Return the (x, y) coordinate for the center point of the cell that contains the specified text.  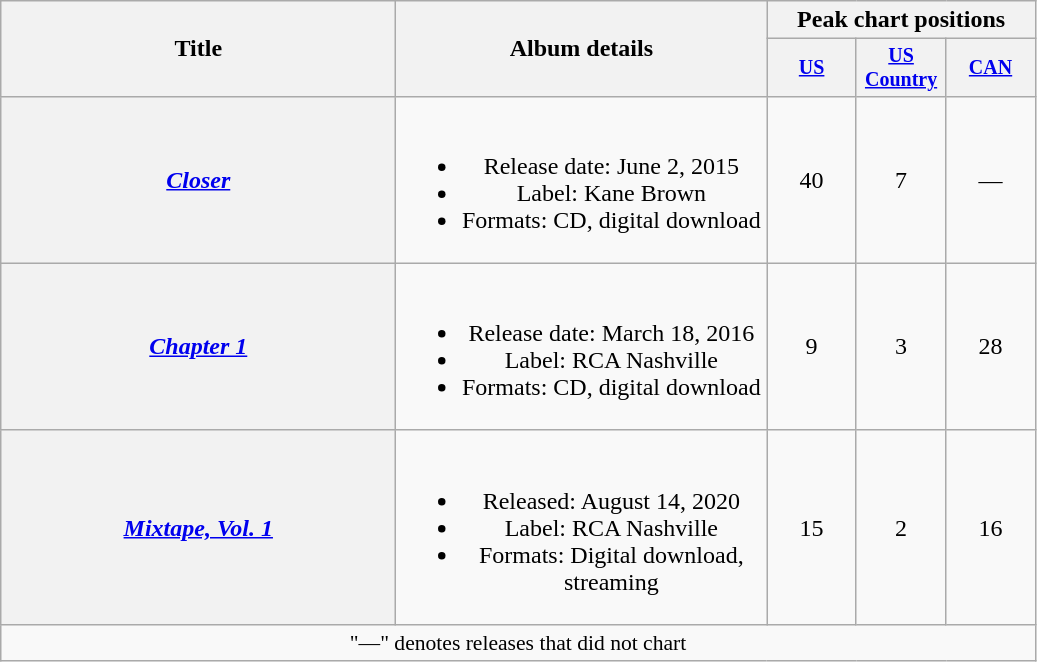
Release date: March 18, 2016Label: RCA NashvilleFormats: CD, digital download (582, 346)
28 (990, 346)
Closer (198, 180)
"—" denotes releases that did not chart (518, 642)
7 (900, 180)
3 (900, 346)
Title (198, 49)
Album details (582, 49)
Release date: June 2, 2015Label: Kane BrownFormats: CD, digital download (582, 180)
— (990, 180)
40 (812, 180)
Chapter 1 (198, 346)
Peak chart positions (901, 20)
2 (900, 527)
CAN (990, 68)
US Country (900, 68)
15 (812, 527)
Mixtape, Vol. 1 (198, 527)
US (812, 68)
Released: August 14, 2020Label: RCA NashvilleFormats: Digital download, streaming (582, 527)
16 (990, 527)
9 (812, 346)
